For the text-containing cell, return its midpoint in (x, y) coordinate format. 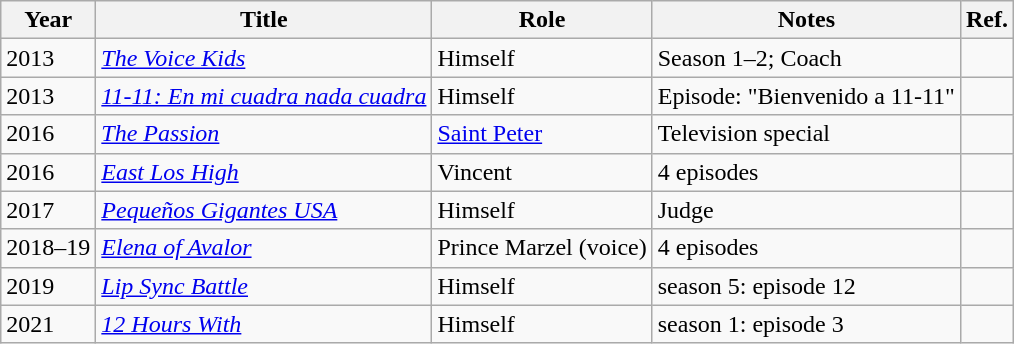
season 5: episode 12 (806, 286)
Saint Peter (542, 134)
Title (264, 20)
Pequeños Gigantes USA (264, 210)
Judge (806, 210)
East Los High (264, 172)
12 Hours With (264, 324)
Elena of Avalor (264, 248)
Lip Sync Battle (264, 286)
The Passion (264, 134)
Ref. (986, 20)
The Voice Kids (264, 58)
Prince Marzel (voice) (542, 248)
2021 (48, 324)
Year (48, 20)
Television special (806, 134)
Notes (806, 20)
2018–19 (48, 248)
Season 1–2; Coach (806, 58)
2019 (48, 286)
Episode: "Bienvenido a 11-11" (806, 96)
2017 (48, 210)
Vincent (542, 172)
11-11: En mi cuadra nada cuadra (264, 96)
season 1: episode 3 (806, 324)
Role (542, 20)
